Output the [x, y] coordinate of the center of the cell containing the given text.  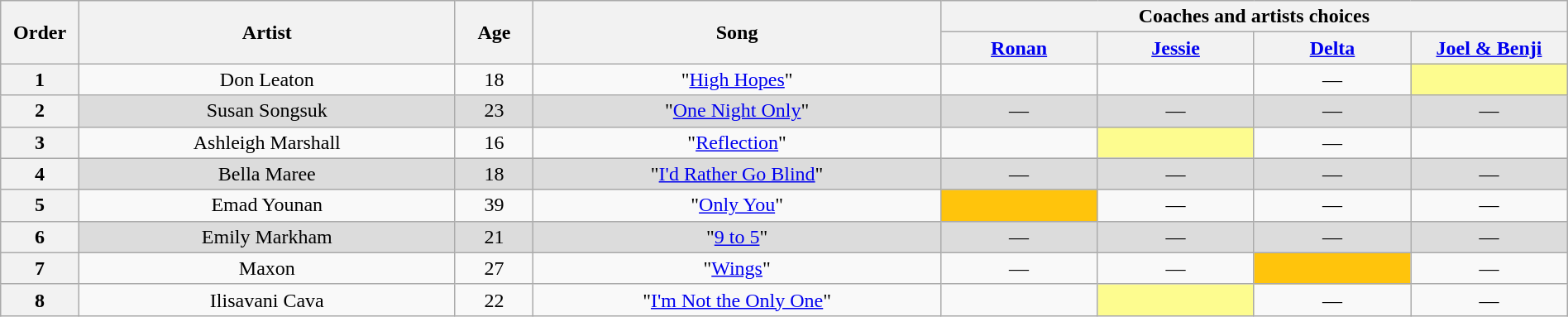
Bella Maree [266, 174]
39 [495, 205]
1 [40, 79]
7 [40, 268]
Coaches and artists choices [1254, 17]
Ilisavani Cava [266, 300]
Emily Markham [266, 237]
Emad Younan [266, 205]
"One Night Only" [738, 111]
8 [40, 300]
Joel & Benji [1489, 48]
4 [40, 174]
"I'm Not the Only One" [738, 300]
23 [495, 111]
16 [495, 142]
Song [738, 32]
Ronan [1019, 48]
"I'd Rather Go Blind" [738, 174]
"9 to 5" [738, 237]
"Reflection" [738, 142]
Don Leaton [266, 79]
Maxon [266, 268]
Susan Songsuk [266, 111]
27 [495, 268]
"Wings" [738, 268]
21 [495, 237]
5 [40, 205]
Order [40, 32]
Age [495, 32]
3 [40, 142]
Delta [1331, 48]
"High Hopes" [738, 79]
Artist [266, 32]
Ashleigh Marshall [266, 142]
22 [495, 300]
Jessie [1176, 48]
2 [40, 111]
6 [40, 237]
"Only You" [738, 205]
